Determine the (x, y) coordinate at the center of the cell enclosing the given text.  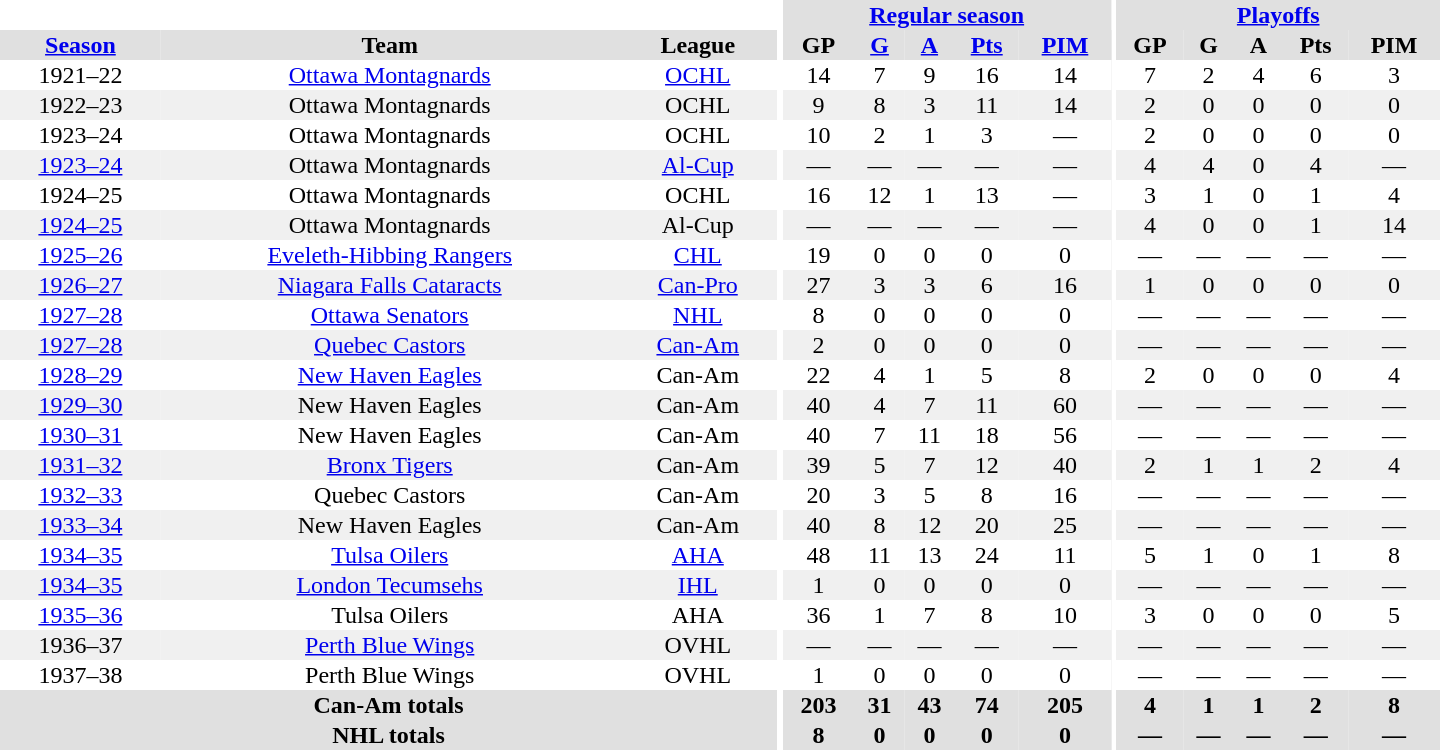
18 (986, 435)
74 (986, 705)
1925–26 (80, 255)
1921–22 (80, 75)
203 (818, 705)
43 (929, 705)
Can-Am totals (388, 705)
1937–38 (80, 675)
1936–37 (80, 645)
24 (986, 555)
31 (880, 705)
60 (1065, 405)
CHL (698, 255)
Can-Pro (698, 285)
Playoffs (1278, 15)
IHL (698, 585)
1933–34 (80, 525)
Regular season (946, 15)
1922–23 (80, 105)
1932–33 (80, 495)
22 (818, 375)
36 (818, 615)
1928–29 (80, 375)
1930–31 (80, 435)
205 (1065, 705)
Bronx Tigers (390, 465)
Eveleth-Hibbing Rangers (390, 255)
Team (390, 45)
1935–36 (80, 615)
1929–30 (80, 405)
1931–32 (80, 465)
48 (818, 555)
25 (1065, 525)
Niagara Falls Cataracts (390, 285)
NHL totals (388, 735)
39 (818, 465)
London Tecumsehs (390, 585)
League (698, 45)
19 (818, 255)
27 (818, 285)
56 (1065, 435)
Season (80, 45)
1926–27 (80, 285)
Ottawa Senators (390, 315)
NHL (698, 315)
